Output the (X, Y) coordinate of the center of the cell containing the given text.  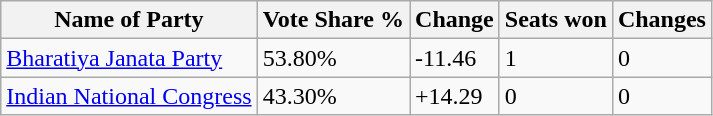
1 (556, 58)
53.80% (333, 58)
Bharatiya Janata Party (129, 58)
Change (455, 20)
Changes (662, 20)
43.30% (333, 96)
Indian National Congress (129, 96)
Seats won (556, 20)
+14.29 (455, 96)
Vote Share % (333, 20)
-11.46 (455, 58)
Name of Party (129, 20)
